Pinpoint the cell where the given text exists, returning its (X, Y) midpoint coordinate. 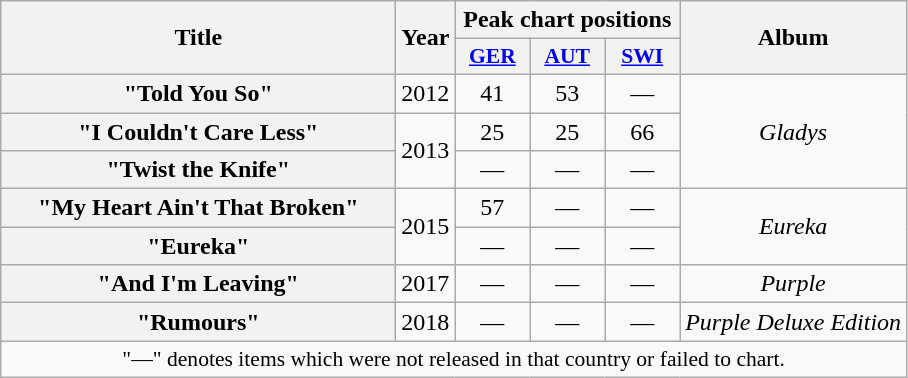
41 (492, 93)
"—" denotes items which were not released in that country or failed to chart. (454, 359)
Title (198, 38)
"Rumours" (198, 322)
"I Couldn't Care Less" (198, 131)
AUT (568, 57)
Purple Deluxe Edition (794, 322)
"My Heart Ain't That Broken" (198, 208)
53 (568, 93)
Album (794, 38)
"Told You So" (198, 93)
Gladys (794, 131)
66 (642, 131)
"Twist the Knife" (198, 170)
"And I'm Leaving" (198, 284)
2012 (426, 93)
2013 (426, 150)
Year (426, 38)
2017 (426, 284)
Purple (794, 284)
Eureka (794, 227)
Peak chart positions (568, 20)
2015 (426, 227)
57 (492, 208)
GER (492, 57)
SWI (642, 57)
"Eureka" (198, 246)
2018 (426, 322)
